Extract the [X, Y] coordinate from the center of the cell holding the provided text.  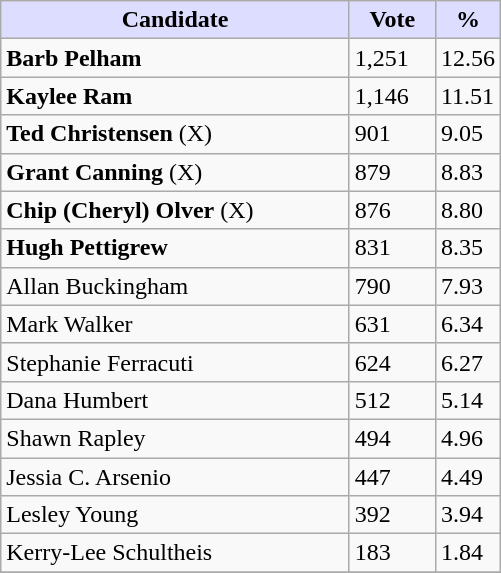
392 [392, 515]
8.83 [468, 172]
Chip (Cheryl) Olver (X) [176, 210]
8.80 [468, 210]
1.84 [468, 553]
Jessia C. Arsenio [176, 477]
Grant Canning (X) [176, 172]
Vote [392, 20]
Dana Humbert [176, 400]
11.51 [468, 96]
901 [392, 134]
Mark Walker [176, 324]
12.56 [468, 58]
4.49 [468, 477]
6.27 [468, 362]
9.05 [468, 134]
879 [392, 172]
Shawn Rapley [176, 438]
831 [392, 248]
Lesley Young [176, 515]
183 [392, 553]
631 [392, 324]
494 [392, 438]
1,146 [392, 96]
Hugh Pettigrew [176, 248]
876 [392, 210]
Allan Buckingham [176, 286]
6.34 [468, 324]
3.94 [468, 515]
5.14 [468, 400]
4.96 [468, 438]
447 [392, 477]
Ted Christensen (X) [176, 134]
Barb Pelham [176, 58]
Kaylee Ram [176, 96]
% [468, 20]
Candidate [176, 20]
Kerry-Lee Schultheis [176, 553]
624 [392, 362]
Stephanie Ferracuti [176, 362]
7.93 [468, 286]
790 [392, 286]
1,251 [392, 58]
8.35 [468, 248]
512 [392, 400]
